Return the (X, Y) coordinate for the center point of the cell that contains the specified text.  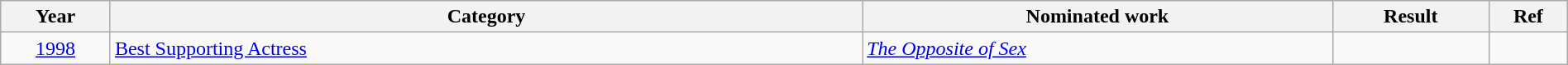
The Opposite of Sex (1097, 48)
Result (1411, 17)
Best Supporting Actress (486, 48)
Category (486, 17)
1998 (56, 48)
Year (56, 17)
Nominated work (1097, 17)
Ref (1528, 17)
